Extract the (x, y) coordinate from the center of the cell holding the provided text.  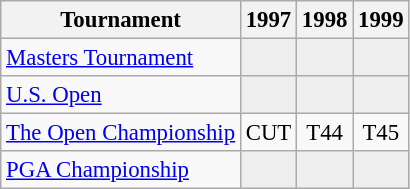
Masters Tournament (121, 58)
U.S. Open (121, 95)
Tournament (121, 20)
T45 (381, 133)
1997 (268, 20)
PGA Championship (121, 170)
CUT (268, 133)
T44 (325, 133)
1998 (325, 20)
The Open Championship (121, 133)
1999 (381, 20)
